Detect which cell encompasses the target text, then output its [x, y] center coordinate. 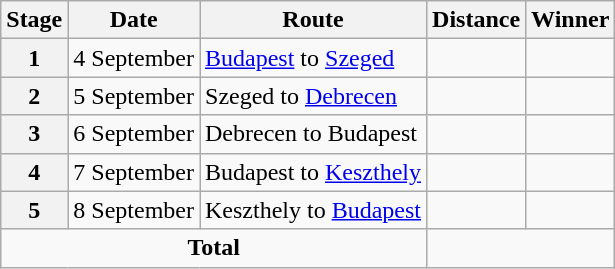
6 September [134, 134]
Total [214, 248]
Route [314, 20]
Szeged to Debrecen [314, 96]
Budapest to Keszthely [314, 172]
5 September [134, 96]
8 September [134, 210]
7 September [134, 172]
Stage [34, 20]
Date [134, 20]
Winner [570, 20]
3 [34, 134]
Distance [476, 20]
Debrecen to Budapest [314, 134]
5 [34, 210]
4 [34, 172]
4 September [134, 58]
2 [34, 96]
1 [34, 58]
Budapest to Szeged [314, 58]
Keszthely to Budapest [314, 210]
